Return (x, y) of the center of cell containing provided text 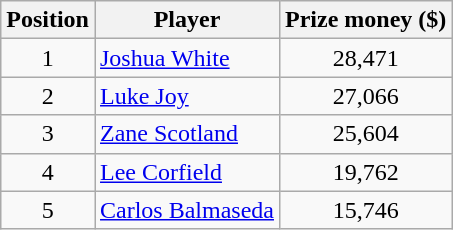
27,066 (366, 96)
4 (48, 172)
Luke Joy (186, 96)
Prize money ($) (366, 20)
5 (48, 210)
Carlos Balmaseda (186, 210)
Lee Corfield (186, 172)
3 (48, 134)
28,471 (366, 58)
19,762 (366, 172)
Zane Scotland (186, 134)
25,604 (366, 134)
Joshua White (186, 58)
Position (48, 20)
2 (48, 96)
Player (186, 20)
1 (48, 58)
15,746 (366, 210)
